Scan for the cell matching the given text and deliver its [X, Y] coordinate at center. 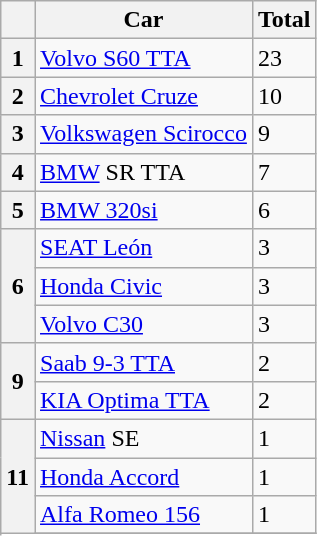
Volkswagen Scirocco [143, 134]
10 [284, 96]
Chevrolet Cruze [143, 96]
Honda Civic [143, 286]
5 [18, 210]
Nissan SE [143, 438]
BMW 320si [143, 210]
Car [143, 20]
BMW SR TTA [143, 172]
Honda Accord [143, 477]
Total [284, 20]
Saab 9-3 TTA [143, 362]
23 [284, 58]
11 [18, 476]
Alfa Romeo 156 [143, 515]
KIA Optima TTA [143, 400]
Volvo C30 [143, 324]
Volvo S60 TTA [143, 58]
SEAT León [143, 248]
7 [284, 172]
4 [18, 172]
